Provide the [X, Y] coordinate of the cell's center where the given text is located.  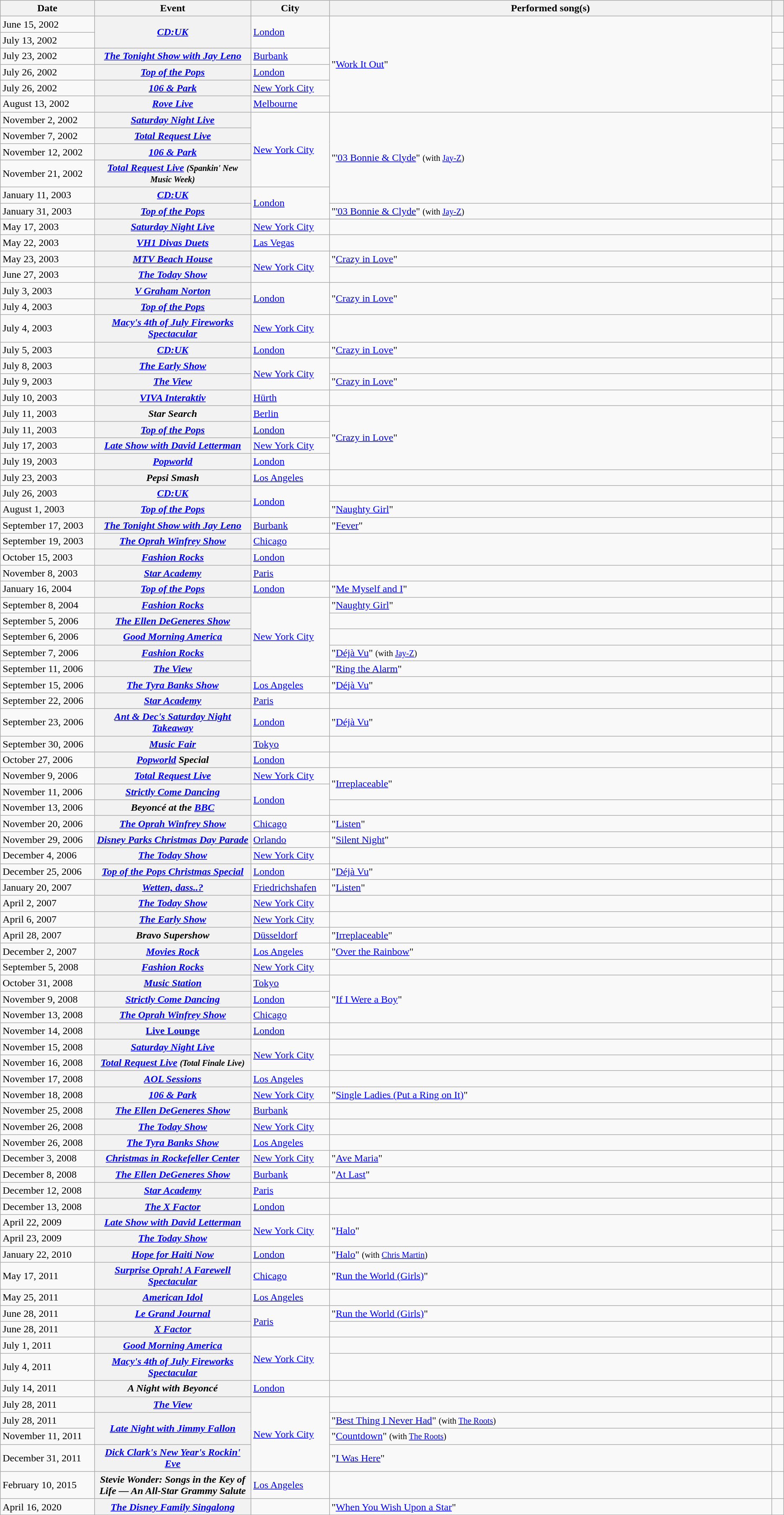
VH1 Divas Duets [173, 243]
Stevie Wonder: Songs in the Key of Life — An All-Star Grammy Salute [173, 1485]
July 23, 2003 [47, 477]
"At Last" [550, 1174]
Hope for Haiti Now [173, 1254]
Late Night with Jimmy Fallon [173, 1428]
August 13, 2002 [47, 104]
November 13, 2006 [47, 808]
December 13, 2008 [47, 1206]
November 9, 2008 [47, 999]
November 8, 2003 [47, 573]
Hürth [290, 398]
"Déjà Vu" (with Jay-Z) [550, 653]
July 14, 2011 [47, 1388]
May 17, 2003 [47, 227]
July 8, 2003 [47, 366]
November 14, 2008 [47, 1031]
Melbourne [290, 104]
October 31, 2008 [47, 983]
November 15, 2008 [47, 1047]
September 19, 2003 [47, 541]
September 17, 2003 [47, 525]
"I Was Here" [550, 1458]
Performed song(s) [550, 8]
Movies Rock [173, 951]
"Silent Night" [550, 840]
Disney Parks Christmas Day Parade [173, 840]
November 17, 2008 [47, 1079]
Pepsi Smash [173, 477]
November 2, 2002 [47, 120]
September 5, 2006 [47, 621]
November 13, 2008 [47, 1015]
November 25, 2008 [47, 1111]
VIVA Interaktiv [173, 398]
Surprise Oprah! A Farewell Spectacular [173, 1276]
May 17, 2011 [47, 1276]
Popworld [173, 461]
November 7, 2002 [47, 136]
Las Vegas [290, 243]
November 21, 2002 [47, 173]
November 29, 2006 [47, 840]
August 1, 2003 [47, 509]
January 16, 2004 [47, 589]
Event [173, 8]
October 15, 2003 [47, 557]
Ant & Dec's Saturday Night Takeaway [173, 722]
Live Lounge [173, 1031]
September 5, 2008 [47, 967]
AOL Sessions [173, 1079]
September 23, 2006 [47, 722]
Christmas in Rockefeller Center [173, 1158]
November 12, 2002 [47, 152]
July 10, 2003 [47, 398]
Friedrichshafen [290, 887]
September 7, 2006 [47, 653]
December 3, 2008 [47, 1158]
Düsseldorf [290, 935]
Top of the Pops Christmas Special [173, 871]
A Night with Beyoncé [173, 1388]
July 1, 2011 [47, 1345]
December 25, 2006 [47, 871]
July 4, 2011 [47, 1367]
Music Station [173, 983]
"Halo" (with Chris Martin) [550, 1254]
V Graham Norton [173, 291]
June 15, 2002 [47, 24]
September 11, 2006 [47, 669]
X Factor [173, 1329]
December 2, 2007 [47, 951]
January 31, 2003 [47, 211]
"Countdown" (with The Roots) [550, 1436]
July 5, 2003 [47, 350]
September 30, 2006 [47, 744]
Le Grand Journal [173, 1313]
Wetten, dass..? [173, 887]
November 20, 2006 [47, 824]
May 22, 2003 [47, 243]
May 25, 2011 [47, 1298]
Rove Live [173, 104]
December 31, 2011 [47, 1458]
July 9, 2003 [47, 382]
April 16, 2020 [47, 1507]
"Ring the Alarm" [550, 669]
May 23, 2003 [47, 259]
July 26, 2003 [47, 494]
September 8, 2004 [47, 605]
"Over the Rainbow" [550, 951]
"Single Ladies (Put a Ring on It)" [550, 1095]
September 15, 2006 [47, 685]
Bravo Supershow [173, 935]
American Idol [173, 1298]
Beyoncé at the BBC [173, 808]
November 11, 2006 [47, 792]
July 17, 2003 [47, 445]
Dick Clark's New Year's Rockin' Eve [173, 1458]
Berlin [290, 414]
January 22, 2010 [47, 1254]
Music Fair [173, 744]
"Ave Maria" [550, 1158]
City [290, 8]
Star Search [173, 414]
July 13, 2002 [47, 40]
November 18, 2008 [47, 1095]
The X Factor [173, 1206]
Orlando [290, 840]
October 27, 2006 [47, 760]
July 3, 2003 [47, 291]
Total Request Live (Total Finale Live) [173, 1063]
July 23, 2002 [47, 56]
November 11, 2011 [47, 1436]
"Fever" [550, 525]
"Halo" [550, 1230]
Total Request Live (Spankin' New Music Week) [173, 173]
December 8, 2008 [47, 1174]
November 9, 2006 [47, 776]
April 23, 2009 [47, 1238]
December 12, 2008 [47, 1190]
The Disney Family Singalong [173, 1507]
January 20, 2007 [47, 887]
April 22, 2009 [47, 1222]
February 10, 2015 [47, 1485]
"Best Thing I Never Had" (with The Roots) [550, 1420]
"When You Wish Upon a Star" [550, 1507]
November 16, 2008 [47, 1063]
MTV Beach House [173, 259]
"If I Were a Boy" [550, 999]
September 22, 2006 [47, 701]
December 4, 2006 [47, 856]
"Work It Out" [550, 64]
"Me Myself and I" [550, 589]
June 27, 2003 [47, 275]
April 6, 2007 [47, 919]
April 2, 2007 [47, 903]
July 19, 2003 [47, 461]
April 28, 2007 [47, 935]
September 6, 2006 [47, 637]
Popworld Special [173, 760]
January 11, 2003 [47, 195]
Date [47, 8]
